Detect which cell encompasses the target text, then output its (x, y) center coordinate. 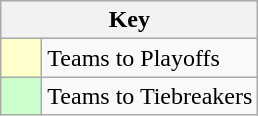
Teams to Tiebreakers (150, 96)
Teams to Playoffs (150, 58)
Key (130, 20)
